Pinpoint the cell where the given text exists, returning its (x, y) midpoint coordinate. 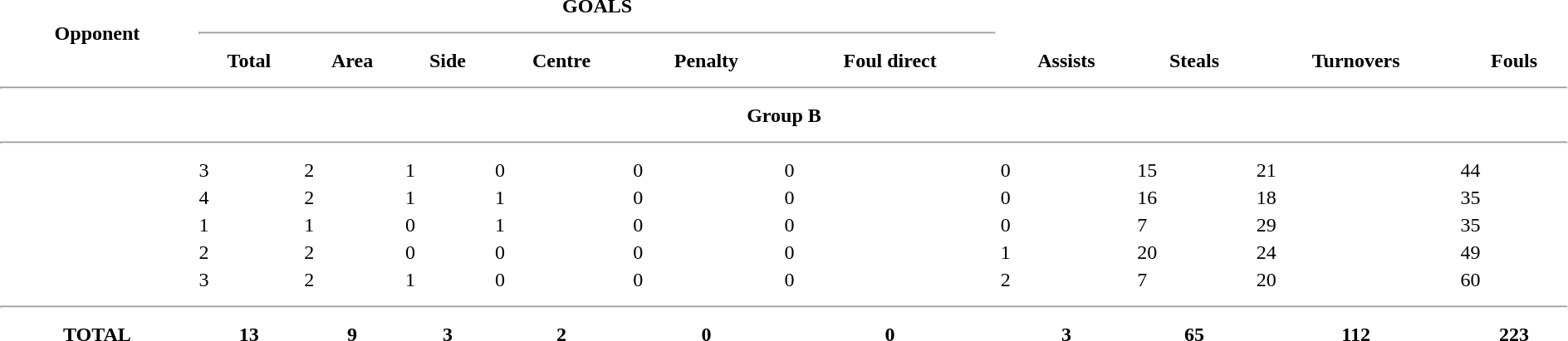
Total (249, 61)
Area (352, 61)
18 (1355, 197)
15 (1194, 170)
Side (447, 61)
Centre (561, 61)
24 (1355, 252)
Foul direct (890, 61)
29 (1355, 225)
Penalty (706, 61)
16 (1194, 197)
4 (249, 197)
21 (1355, 170)
